Locate the cell with the specified text and output its [x, y] center coordinate. 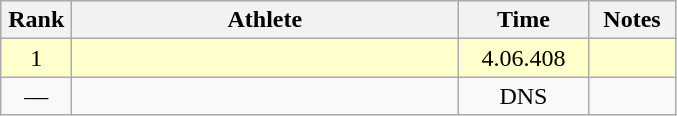
1 [36, 58]
Time [524, 20]
— [36, 96]
DNS [524, 96]
Athlete [265, 20]
Rank [36, 20]
4.06.408 [524, 58]
Notes [632, 20]
